From the cell containing the given text, extract its center point as [x, y] coordinate. 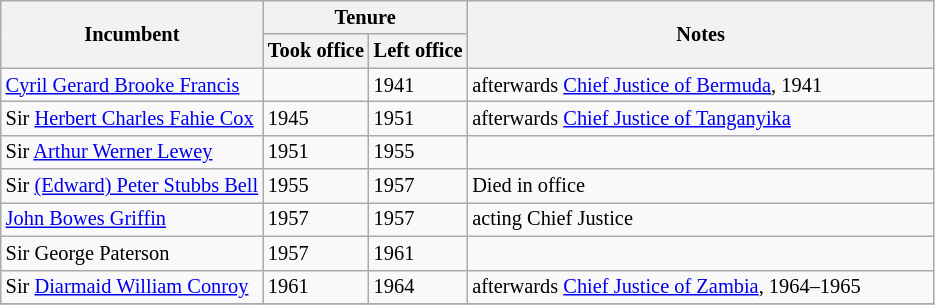
Sir Arthur Werner Lewey [132, 152]
afterwards Chief Justice of Tanganyika [700, 118]
Tenure [365, 17]
Notes [700, 34]
1941 [418, 85]
Sir (Edward) Peter Stubbs Bell [132, 186]
Sir Herbert Charles Fahie Cox [132, 118]
Took office [316, 51]
Died in office [700, 186]
Sir George Paterson [132, 253]
Cyril Gerard Brooke Francis [132, 85]
afterwards Chief Justice of Zambia, 1964–1965 [700, 287]
Sir Diarmaid William Conroy [132, 287]
1964 [418, 287]
afterwards Chief Justice of Bermuda, 1941 [700, 85]
1945 [316, 118]
John Bowes Griffin [132, 219]
Incumbent [132, 34]
acting Chief Justice [700, 219]
Left office [418, 51]
